Detect which cell encompasses the target text, then output its [X, Y] center coordinate. 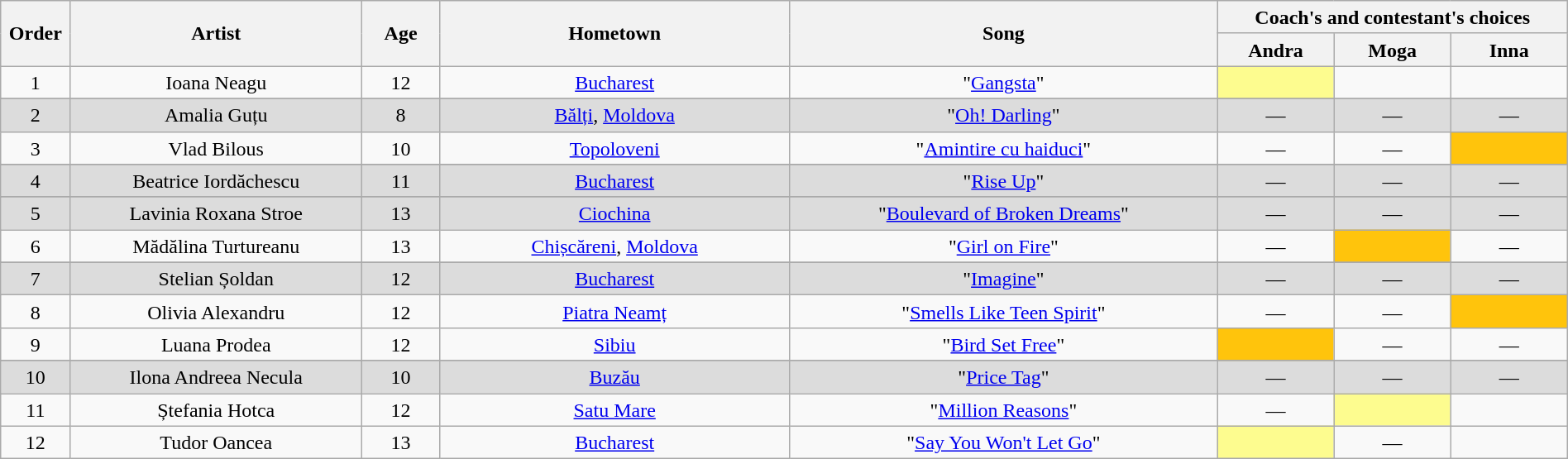
Ioana Neagu [217, 83]
Piatra Neamț [615, 312]
Tudor Oancea [217, 442]
Luana Prodea [217, 344]
Vlad Bilous [217, 148]
Satu Mare [615, 410]
6 [36, 246]
Ștefania Hotca [217, 410]
"Million Reasons" [1004, 410]
2 [36, 115]
Mădălina Turtureanu [217, 246]
Stelian Șoldan [217, 279]
Buzău [615, 377]
"Girl on Fire" [1004, 246]
Order [36, 33]
"Bird Set Free" [1004, 344]
"Oh! Darling" [1004, 115]
"Imagine" [1004, 279]
Age [401, 33]
"Amintire cu haiduci" [1004, 148]
"Price Tag" [1004, 377]
Artist [217, 33]
Hometown [615, 33]
"Say You Won't Let Go" [1004, 442]
1 [36, 83]
Ilona Andreea Necula [217, 377]
Topoloveni [615, 148]
Bălți, Moldova [615, 115]
"Gangsta" [1004, 83]
3 [36, 148]
9 [36, 344]
Song [1004, 33]
Lavinia Roxana Stroe [217, 213]
"Boulevard of Broken Dreams" [1004, 213]
7 [36, 279]
Inna [1508, 50]
"Smells Like Teen Spirit" [1004, 312]
Olivia Alexandru [217, 312]
"Rise Up" [1004, 181]
Chișcăreni, Moldova [615, 246]
Beatrice Iordăchescu [217, 181]
Amalia Guțu [217, 115]
Andra [1275, 50]
4 [36, 181]
Moga [1393, 50]
Coach's and contestant's choices [1393, 17]
5 [36, 213]
Ciochina [615, 213]
Sibiu [615, 344]
